Return (X, Y) of the center of cell containing provided text 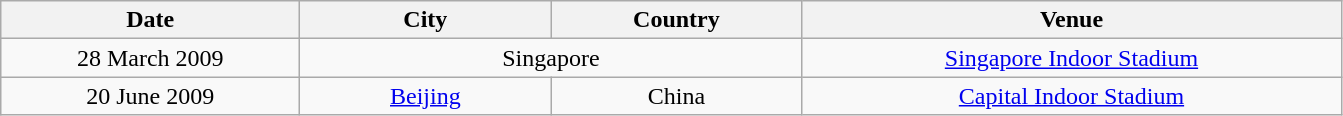
Singapore Indoor Stadium (1072, 58)
China (676, 96)
Beijing (426, 96)
Date (150, 20)
28 March 2009 (150, 58)
Venue (1072, 20)
Country (676, 20)
Singapore (551, 58)
City (426, 20)
Capital Indoor Stadium (1072, 96)
20 June 2009 (150, 96)
